Scan for the cell matching the given text and deliver its (X, Y) coordinate at center. 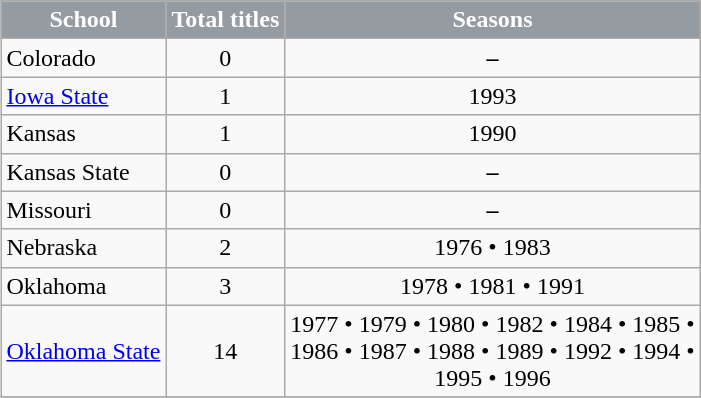
2 (226, 248)
14 (226, 351)
School (84, 20)
1976 • 1983 (492, 248)
3 (226, 286)
Missouri (84, 210)
Kansas (84, 134)
1977 • 1979 • 1980 • 1982 • 1984 • 1985 • 1986 • 1987 • 1988 • 1989 • 1992 • 1994 • 1995 • 1996 (492, 351)
1993 (492, 96)
Oklahoma State (84, 351)
Seasons (492, 20)
Total titles (226, 20)
1990 (492, 134)
Nebraska (84, 248)
Iowa State (84, 96)
Colorado (84, 58)
Kansas State (84, 172)
1978 • 1981 • 1991 (492, 286)
Oklahoma (84, 286)
